Search for the cell housing the specified text and yield its (x, y) center coordinate. 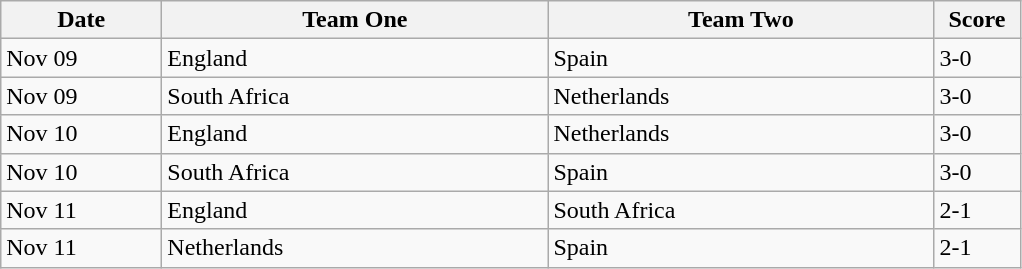
Team One (355, 20)
Date (82, 20)
Score (977, 20)
Team Two (741, 20)
